Search for the cell housing the specified text and yield its (X, Y) center coordinate. 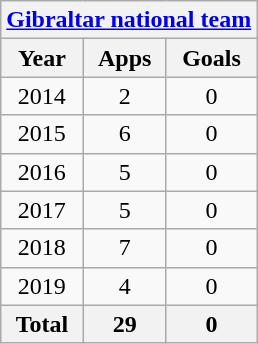
2014 (42, 96)
6 (124, 134)
4 (124, 286)
Total (42, 324)
2016 (42, 172)
Apps (124, 58)
Gibraltar national team (129, 20)
2019 (42, 286)
2015 (42, 134)
29 (124, 324)
Goals (211, 58)
Year (42, 58)
2017 (42, 210)
7 (124, 248)
2 (124, 96)
2018 (42, 248)
